Pinpoint the cell where the given text exists, returning its (X, Y) midpoint coordinate. 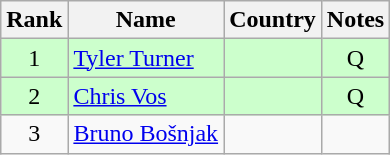
Country (273, 20)
Name (146, 20)
3 (34, 134)
Chris Vos (146, 96)
1 (34, 58)
Rank (34, 20)
Tyler Turner (146, 58)
Bruno Bošnjak (146, 134)
Notes (355, 20)
2 (34, 96)
